Capture the cell that displays the provided text and extract its (x, y) central coordinate. 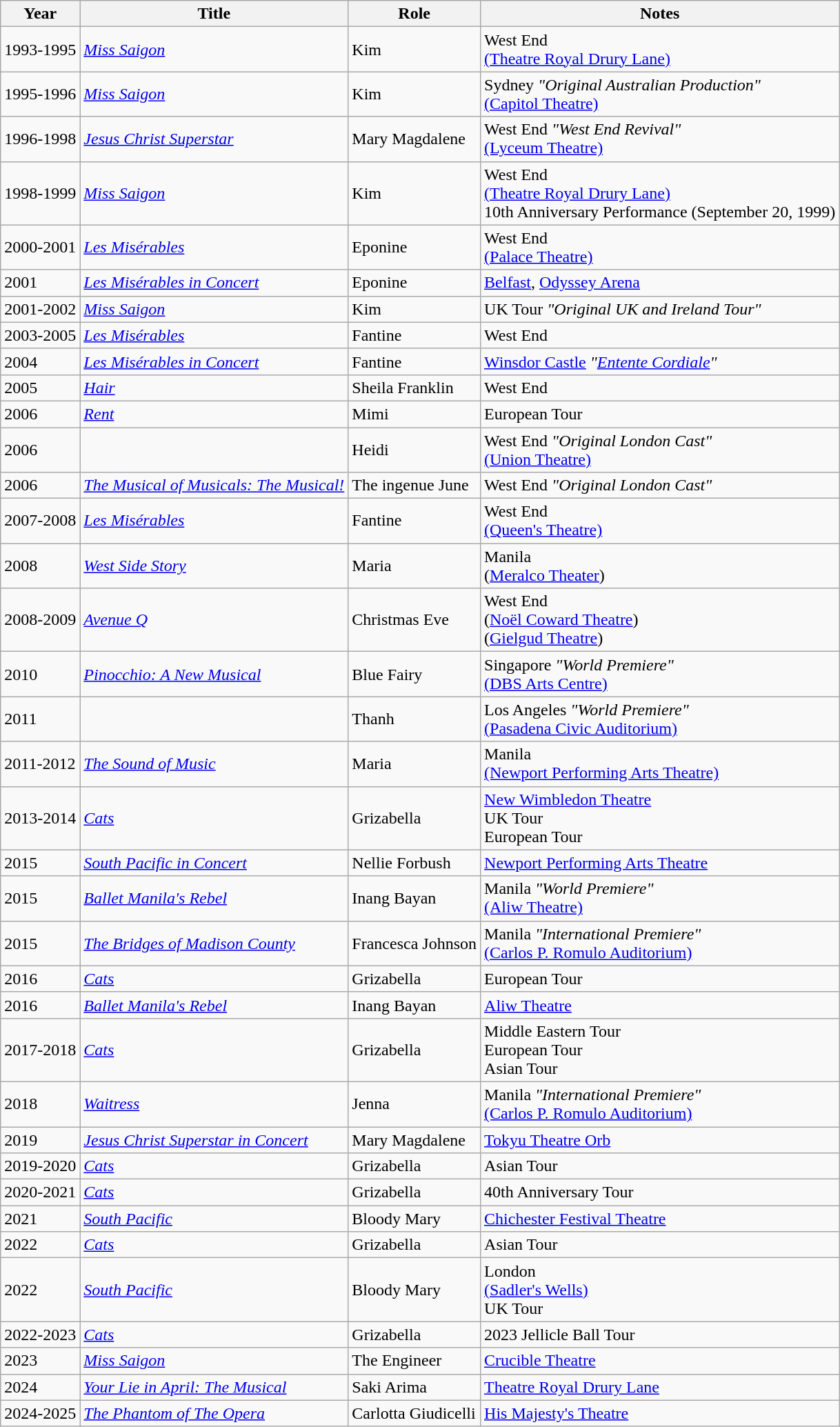
Carlotta Giudicelli (414, 1413)
West End "West End Revival"(Lyceum Theatre) (660, 139)
Avenue Q (214, 620)
Los Angeles "World Premiere"(Pasadena Civic Auditorium) (660, 719)
Saki Arima (414, 1387)
2018 (40, 1104)
Francesca Johnson (414, 944)
2017-2018 (40, 1050)
Crucible Theatre (660, 1361)
2024 (40, 1387)
40th Anniversary Tour (660, 1193)
West End(Theatre Royal Drury Lane)10th Anniversary Performance (September 20, 1999) (660, 193)
2000-2001 (40, 247)
Thanh (414, 719)
West End "Original London Cast"(Union Theatre) (660, 450)
Waitress (214, 1104)
Pinocchio: A New Musical (214, 675)
2001 (40, 283)
South Pacific in Concert (214, 863)
Heidi (414, 450)
2023 Jellicle Ball Tour (660, 1335)
Manila(Meralco Theater) (660, 566)
His Majesty's Theatre (660, 1413)
Manila(Newport Performing Arts Theatre) (660, 764)
2021 (40, 1219)
2023 (40, 1361)
2011-2012 (40, 764)
2019-2020 (40, 1166)
Your Lie in April: The Musical (214, 1387)
Notes (660, 14)
West End(Theatre Royal Drury Lane) (660, 50)
West End "Original London Cast" (660, 486)
Jenna (414, 1104)
Title (214, 14)
Jesus Christ Superstar in Concert (214, 1140)
Newport Performing Arts Theatre (660, 863)
Hair (214, 388)
Nellie Forbush (414, 863)
The Phantom of The Opera (214, 1413)
2001-2002 (40, 309)
1993-1995 (40, 50)
The Musical of Musicals: The Musical! (214, 486)
Singapore "World Premiere"(DBS Arts Centre) (660, 675)
New Wimbledon TheatreUK TourEuropean Tour (660, 818)
West End(Palace Theatre) (660, 247)
West Side Story (214, 566)
The ingenue June (414, 486)
1998-1999 (40, 193)
2003-2005 (40, 335)
West End(Noël Coward Theatre)(Gielgud Theatre) (660, 620)
2007-2008 (40, 521)
West End(Queen's Theatre) (660, 521)
2024-2025 (40, 1413)
Sheila Franklin (414, 388)
Sydney "Original Australian Production"(Capitol Theatre) (660, 94)
Blue Fairy (414, 675)
Mimi (414, 414)
Jesus Christ Superstar (214, 139)
Winsdor Castle "Entente Cordiale" (660, 361)
Manila "World Premiere"(Aliw Theatre) (660, 898)
2020-2021 (40, 1193)
Chichester Festival Theatre (660, 1219)
Rent (214, 414)
Theatre Royal Drury Lane (660, 1387)
The Sound of Music (214, 764)
2010 (40, 675)
2019 (40, 1140)
2013-2014 (40, 818)
2008 (40, 566)
2008-2009 (40, 620)
1995-1996 (40, 94)
Christmas Eve (414, 620)
2022-2023 (40, 1335)
UK Tour "Original UK and Ireland Tour" (660, 309)
Role (414, 14)
Aliw Theatre (660, 1005)
2005 (40, 388)
Tokyu Theatre Orb (660, 1140)
The Engineer (414, 1361)
2004 (40, 361)
1996-1998 (40, 139)
Belfast, Odyssey Arena (660, 283)
Year (40, 14)
The Bridges of Madison County (214, 944)
2011 (40, 719)
Middle Eastern TourEuropean TourAsian Tour (660, 1050)
London(Sadler's Wells)UK Tour (660, 1290)
